From the cell containing the given text, extract its center point as (x, y) coordinate. 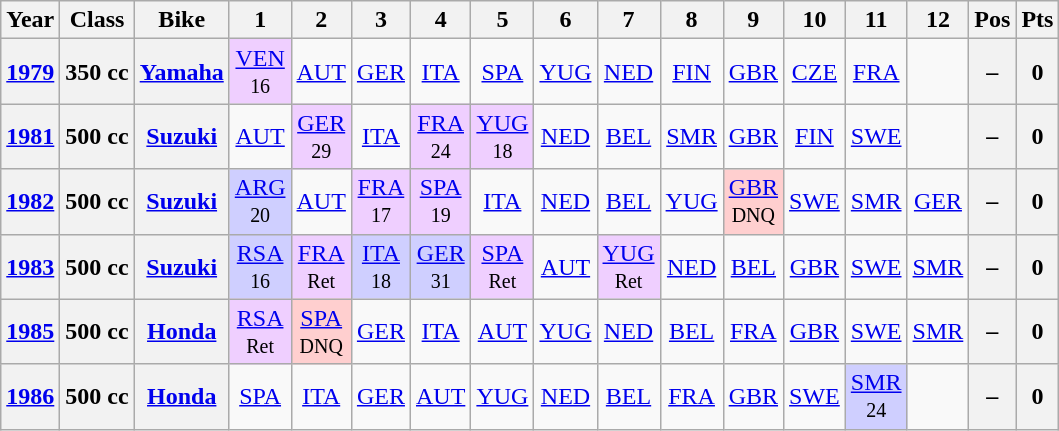
SPA Ret (502, 266)
YUG 18 (502, 136)
1983 (30, 266)
1985 (30, 332)
7 (628, 20)
2 (321, 20)
12 (938, 20)
1986 (30, 396)
Pts (1038, 20)
ITA 18 (380, 266)
SPA 19 (440, 202)
4 (440, 20)
Yamaha (182, 72)
Year (30, 20)
FRA 17 (380, 202)
1979 (30, 72)
ARG 20 (260, 202)
350 cc (97, 72)
Bike (182, 20)
CZE (815, 72)
1981 (30, 136)
9 (753, 20)
1982 (30, 202)
SMR 24 (876, 396)
8 (692, 20)
GER 29 (321, 136)
FRA 24 (440, 136)
6 (566, 20)
Class (97, 20)
GBR DNQ (753, 202)
1 (260, 20)
VEN 16 (260, 72)
Pos (992, 20)
10 (815, 20)
SPA DNQ (321, 332)
YUG Ret (628, 266)
GER 31 (440, 266)
FRA Ret (321, 266)
RSA 16 (260, 266)
11 (876, 20)
5 (502, 20)
RSA Ret (260, 332)
3 (380, 20)
